Capture the cell that displays the provided text and extract its (x, y) central coordinate. 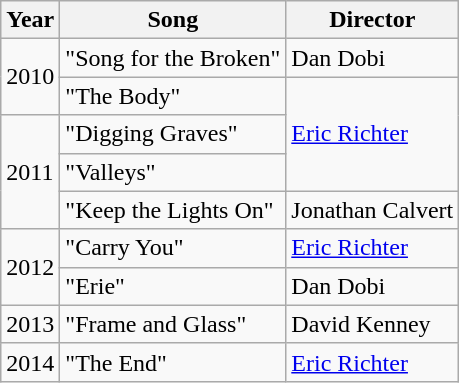
"Digging Graves" (173, 134)
Year (30, 20)
Director (372, 20)
"The End" (173, 362)
"Song for the Broken" (173, 58)
2012 (30, 267)
"Valleys" (173, 172)
"Carry You" (173, 248)
"Keep the Lights On" (173, 210)
"The Body" (173, 96)
"Frame and Glass" (173, 324)
2010 (30, 77)
"Erie" (173, 286)
David Kenney (372, 324)
Jonathan Calvert (372, 210)
2013 (30, 324)
2014 (30, 362)
Song (173, 20)
2011 (30, 172)
